Find where the given text appears and provide that cell's center as [x, y] coordinate. 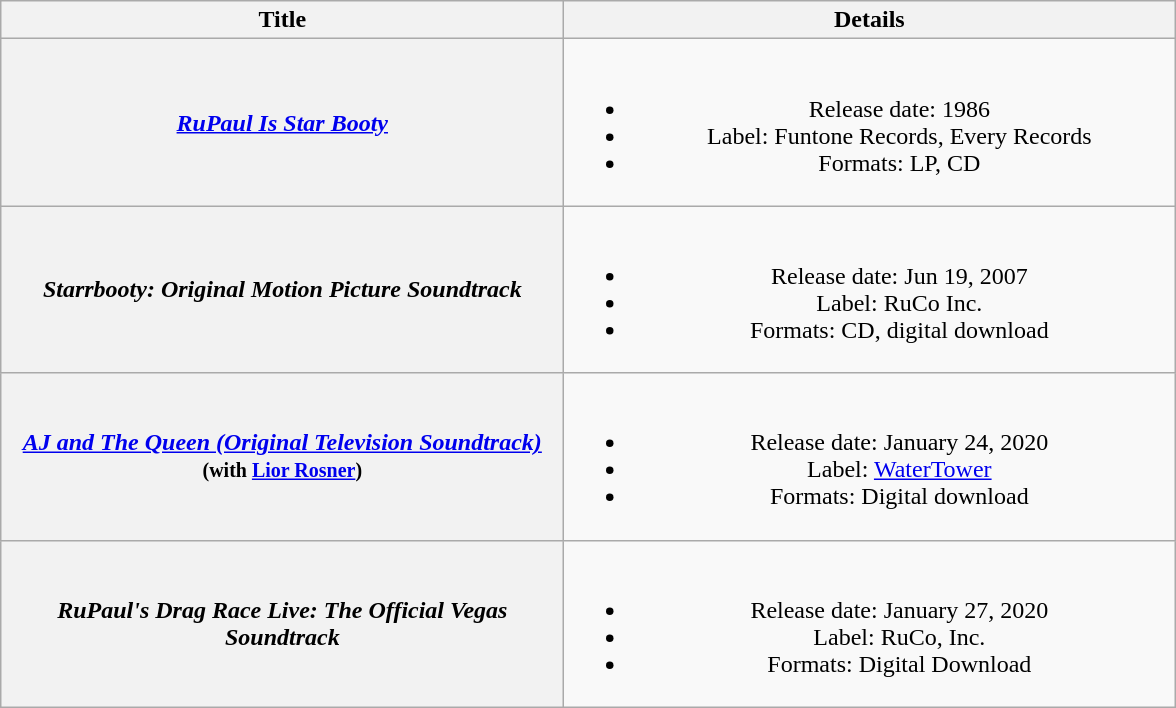
AJ and The Queen (Original Television Soundtrack) (with Lior Rosner) [282, 456]
RuPaul Is Star Booty [282, 122]
Release date: January 27, 2020Label: RuCo, Inc.Formats: Digital Download [870, 624]
Title [282, 20]
Starrbooty: Original Motion Picture Soundtrack [282, 290]
Release date: 1986Label: Funtone Records, Every RecordsFormats: LP, CD [870, 122]
Release date: Jun 19, 2007Label: RuCo Inc.Formats: CD, digital download [870, 290]
Details [870, 20]
Release date: January 24, 2020Label: WaterTowerFormats: Digital download [870, 456]
RuPaul's Drag Race Live: The Official Vegas Soundtrack [282, 624]
